Locate the cell with the specified text and output its [X, Y] center coordinate. 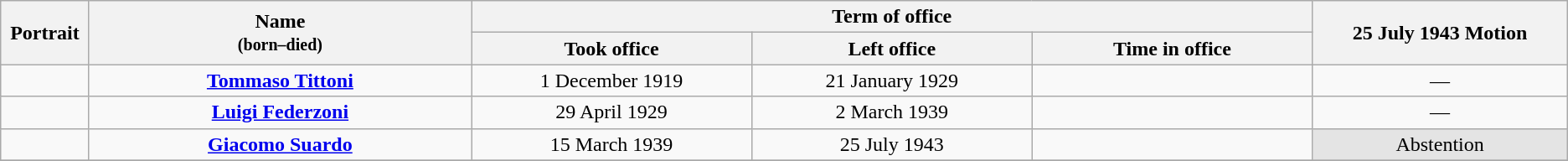
Term of office [892, 17]
1 December 1919 [611, 80]
21 January 1929 [891, 80]
2 March 1939 [891, 112]
Left office [891, 49]
25 July 1943 [891, 144]
Took office [611, 49]
Abstention [1440, 144]
Name(born–died) [280, 33]
Portrait [45, 33]
29 April 1929 [611, 112]
Luigi Federzoni [280, 112]
Tommaso Tittoni [280, 80]
25 July 1943 Motion [1440, 33]
15 March 1939 [611, 144]
Time in office [1173, 49]
Giacomo Suardo [280, 144]
